Capture the cell that displays the provided text and extract its [x, y] central coordinate. 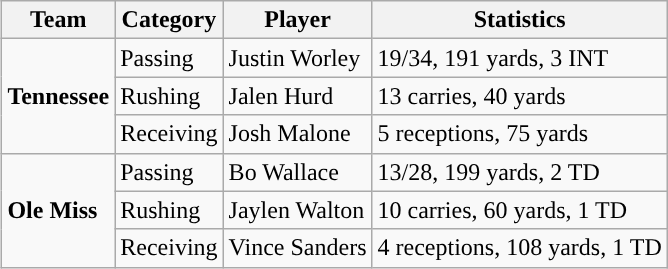
13/28, 199 yards, 2 TD [520, 172]
Statistics [520, 20]
19/34, 191 yards, 3 INT [520, 58]
Team [58, 20]
Josh Malone [298, 134]
Ole Miss [58, 210]
10 carries, 60 yards, 1 TD [520, 210]
Player [298, 20]
Jaylen Walton [298, 210]
Vince Sanders [298, 248]
Tennessee [58, 96]
Jalen Hurd [298, 96]
Justin Worley [298, 58]
5 receptions, 75 yards [520, 134]
4 receptions, 108 yards, 1 TD [520, 248]
13 carries, 40 yards [520, 96]
Category [169, 20]
Bo Wallace [298, 172]
